Capture the cell that displays the provided text and extract its (X, Y) central coordinate. 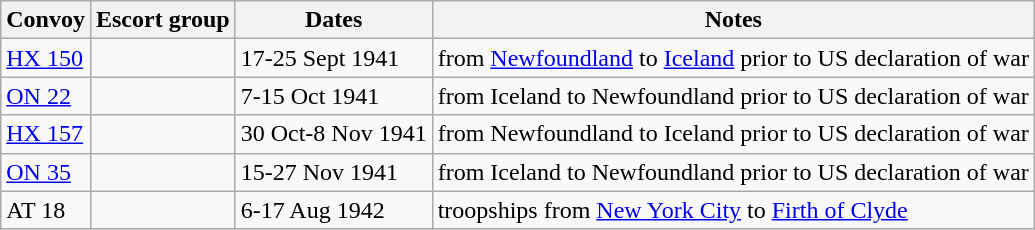
Notes (733, 20)
17-25 Sept 1941 (334, 58)
Dates (334, 20)
6-17 Aug 1942 (334, 210)
ON 35 (46, 172)
ON 22 (46, 96)
troopships from New York City to Firth of Clyde (733, 210)
AT 18 (46, 210)
30 Oct-8 Nov 1941 (334, 134)
HX 150 (46, 58)
7-15 Oct 1941 (334, 96)
15-27 Nov 1941 (334, 172)
HX 157 (46, 134)
Escort group (162, 20)
Convoy (46, 20)
